Identify which cell holds the provided text, then report its (X, Y) central coordinate. 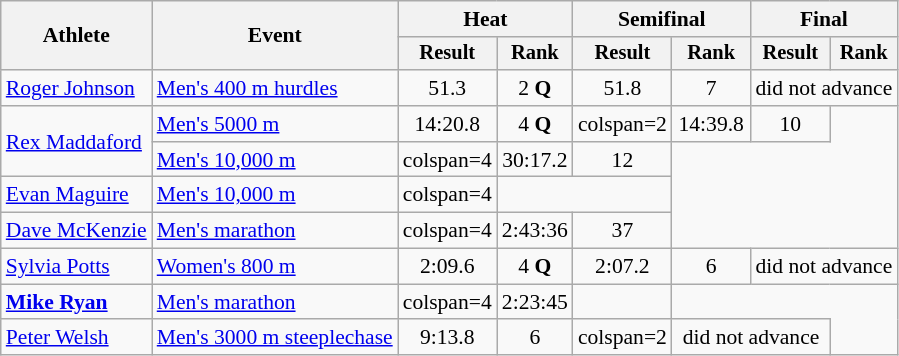
Men's 3000 m steeplechase (275, 338)
Men's 5000 m (275, 124)
51.8 (622, 88)
2:43:36 (535, 231)
37 (622, 231)
Mike Ryan (76, 302)
Athlete (76, 36)
Rex Maddaford (76, 142)
Peter Welsh (76, 338)
Semifinal (662, 19)
7 (712, 88)
Evan Maguire (76, 195)
2 Q (535, 88)
Dave McKenzie (76, 231)
Sylvia Potts (76, 267)
Women's 800 m (275, 267)
Final (824, 19)
14:39.8 (712, 124)
2:09.6 (448, 267)
9:13.8 (448, 338)
Roger Johnson (76, 88)
10 (790, 124)
Event (275, 36)
Heat (486, 19)
2:07.2 (622, 267)
12 (622, 160)
30:17.2 (535, 160)
14:20.8 (448, 124)
Men's 400 m hurdles (275, 88)
2:23:45 (535, 302)
51.3 (448, 88)
